Return (X, Y) of the center of cell containing provided text 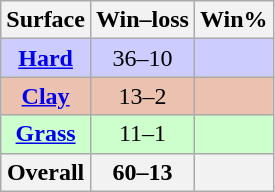
60–13 (142, 172)
Win% (234, 20)
36–10 (142, 58)
Overall (46, 172)
Surface (46, 20)
Win–loss (142, 20)
Clay (46, 96)
13–2 (142, 96)
Hard (46, 58)
11–1 (142, 134)
Grass (46, 134)
